Detect which cell encompasses the target text, then output its (x, y) center coordinate. 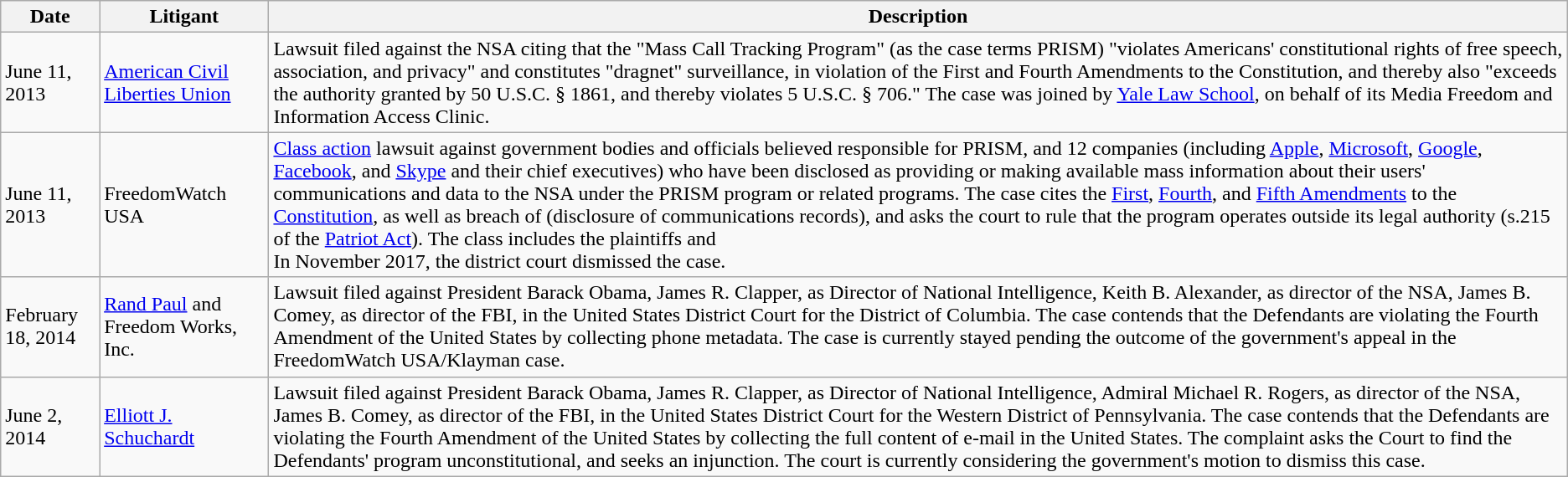
Litigant (184, 17)
Description (918, 17)
Rand Paul and Freedom Works, Inc. (184, 326)
February 18, 2014 (50, 326)
Date (50, 17)
FreedomWatch USA (184, 204)
Elliott J. Schuchardt (184, 427)
American Civil Liberties Union (184, 82)
June 2, 2014 (50, 427)
